Detect which cell encompasses the target text, then output its (X, Y) center coordinate. 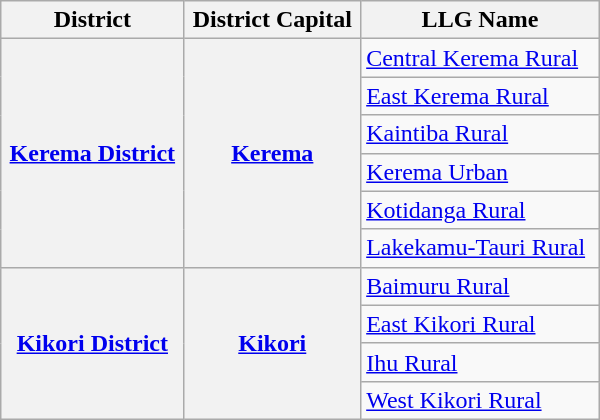
East Kikori Rural (480, 324)
Kaintiba Rural (480, 134)
Kerema (272, 153)
Lakekamu-Tauri Rural (480, 248)
Central Kerema Rural (480, 58)
Baimuru Rural (480, 286)
Kikori (272, 343)
West Kikori Rural (480, 400)
Kerema Urban (480, 172)
Ihu Rural (480, 362)
East Kerema Rural (480, 96)
Kerema District (92, 153)
District Capital (272, 20)
District (92, 20)
Kikori District (92, 343)
Kotidanga Rural (480, 210)
LLG Name (480, 20)
